Detect which cell encompasses the target text, then output its (X, Y) center coordinate. 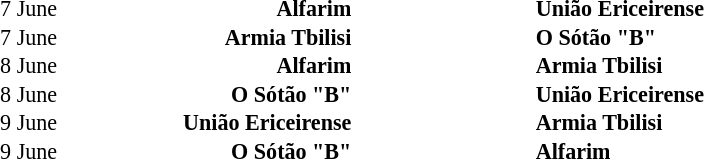
União Ericeirense (232, 123)
Armia Tbilisi (232, 38)
O Sótão "B" (232, 94)
Alfarim (232, 66)
